From the cell containing the given text, extract its center point as [X, Y] coordinate. 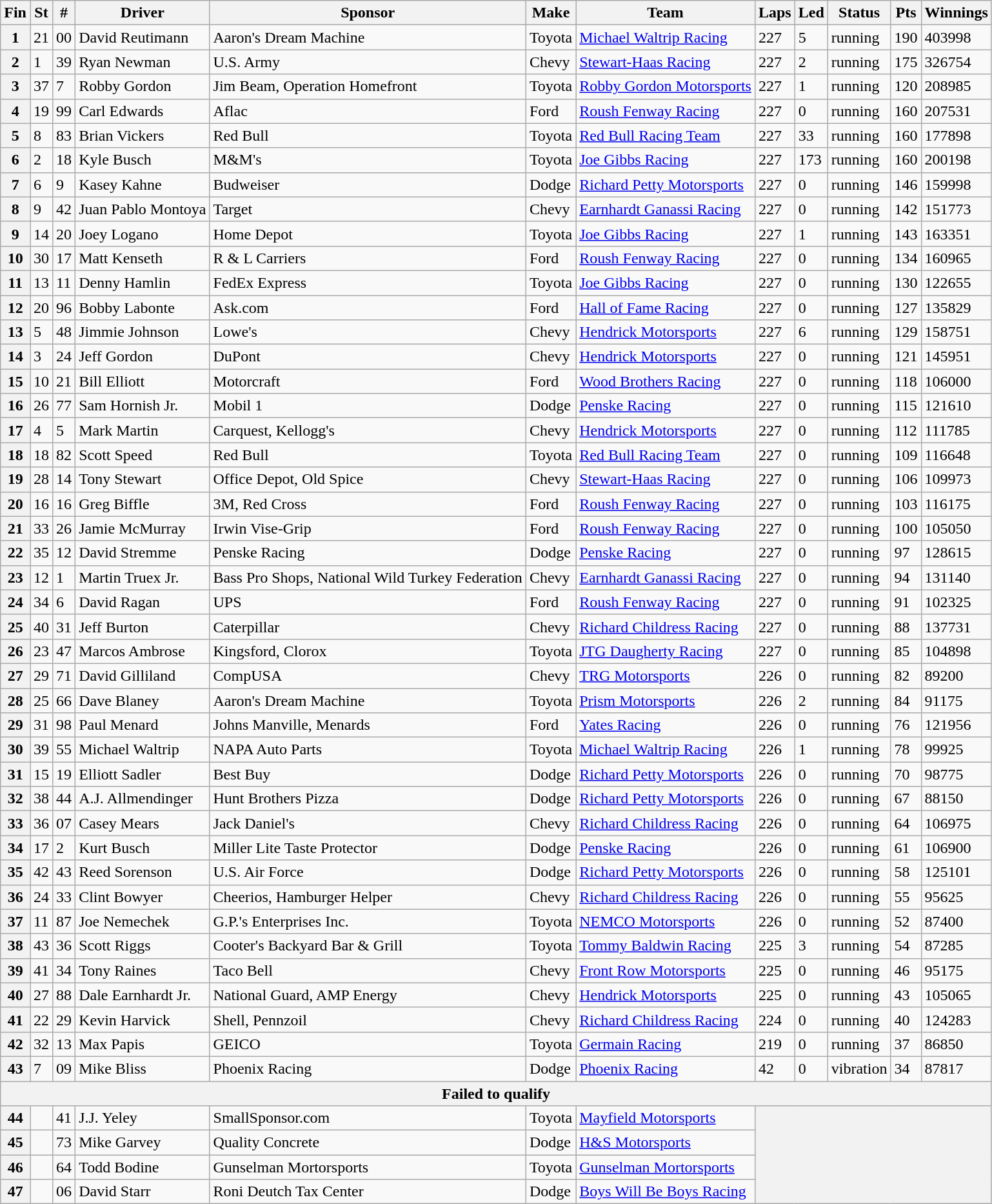
83 [64, 135]
403998 [956, 37]
Wood Brothers Racing [666, 381]
94 [906, 577]
158751 [956, 332]
Quality Concrete [368, 1143]
115 [906, 406]
Jeff Gordon [143, 357]
106900 [956, 848]
87817 [956, 1069]
Cooter's Backyard Bar & Grill [368, 946]
Best Buy [368, 774]
105065 [956, 995]
Sam Hornish Jr. [143, 406]
Sponsor [368, 13]
TRG Motorsports [666, 676]
91175 [956, 700]
Taco Bell [368, 970]
Status [859, 13]
Hunt Brothers Pizza [368, 799]
127 [906, 308]
137731 [956, 627]
Jeff Burton [143, 627]
Brian Vickers [143, 135]
Juan Pablo Montoya [143, 209]
87400 [956, 921]
Carl Edwards [143, 111]
Jamie McMurray [143, 528]
121610 [956, 406]
87285 [956, 946]
88150 [956, 799]
Johns Manville, Menards [368, 725]
00 [64, 37]
66 [64, 700]
104898 [956, 651]
67 [906, 799]
91 [906, 602]
109973 [956, 479]
98 [64, 725]
David Starr [143, 1192]
45 [15, 1143]
Caterpillar [368, 627]
Paul Menard [143, 725]
70 [906, 774]
118 [906, 381]
NEMCO Motorsports [666, 921]
Prism Motorsports [666, 700]
Reed Sorenson [143, 872]
Shell, Pennzoil [368, 1019]
207531 [956, 111]
Mayfield Motorsports [666, 1118]
Mike Bliss [143, 1069]
61 [906, 848]
Bass Pro Shops, National Wild Turkey Federation [368, 577]
06 [64, 1192]
U.S. Army [368, 62]
122655 [956, 283]
Germain Racing [666, 1044]
Yates Racing [666, 725]
116175 [956, 504]
96 [64, 308]
102325 [956, 602]
87 [64, 921]
Denny Hamlin [143, 283]
07 [64, 823]
Motorcraft [368, 381]
76 [906, 725]
Greg Biffle [143, 504]
Kingsford, Clorox [368, 651]
151773 [956, 209]
David Stremme [143, 553]
A.J. Allmendinger [143, 799]
U.S. Air Force [368, 872]
Elliott Sadler [143, 774]
Team [666, 13]
219 [775, 1044]
J.J. Yeley [143, 1118]
David Reutimann [143, 37]
National Guard, AMP Energy [368, 995]
129 [906, 332]
159998 [956, 185]
Michael Waltrip [143, 750]
Front Row Motorsports [666, 970]
54 [906, 946]
106000 [956, 381]
121956 [956, 725]
Driver [143, 13]
Martin Truex Jr. [143, 577]
CompUSA [368, 676]
G.P.'s Enterprises Inc. [368, 921]
109 [906, 455]
128615 [956, 553]
M&M's [368, 160]
125101 [956, 872]
David Ragan [143, 602]
Joe Nemechek [143, 921]
Bobby Labonte [143, 308]
146 [906, 185]
100 [906, 528]
Budweiser [368, 185]
Roni Deutch Tax Center [368, 1192]
105050 [956, 528]
84 [906, 700]
Clint Bowyer [143, 897]
Laps [775, 13]
124283 [956, 1019]
120 [906, 86]
Jack Daniel's [368, 823]
143 [906, 234]
Matt Kenseth [143, 258]
JTG Daugherty Racing [666, 651]
77 [64, 406]
Mobil 1 [368, 406]
3M, Red Cross [368, 504]
Dale Earnhardt Jr. [143, 995]
# [64, 13]
Fin [15, 13]
FedEx Express [368, 283]
Scott Riggs [143, 946]
Carquest, Kellogg's [368, 430]
112 [906, 430]
130 [906, 283]
Casey Mears [143, 823]
85 [906, 651]
St [41, 13]
103 [906, 504]
106 [906, 479]
99 [64, 111]
Ask.com [368, 308]
Winnings [956, 13]
326754 [956, 62]
116648 [956, 455]
Tommy Baldwin Racing [666, 946]
Robby Gordon [143, 86]
Marcos Ambrose [143, 651]
Lowe's [368, 332]
190 [906, 37]
175 [906, 62]
Robby Gordon Motorsports [666, 86]
Aflac [368, 111]
Miller Lite Taste Protector [368, 848]
86850 [956, 1044]
78 [906, 750]
Target [368, 209]
224 [775, 1019]
Pts [906, 13]
Kasey Kahne [143, 185]
Dave Blaney [143, 700]
SmallSponsor.com [368, 1118]
163351 [956, 234]
David Gilliland [143, 676]
GEICO [368, 1044]
58 [906, 872]
Tony Raines [143, 970]
R & L Carriers [368, 258]
Mark Martin [143, 430]
111785 [956, 430]
95175 [956, 970]
160965 [956, 258]
Boys Will Be Boys Racing [666, 1192]
95625 [956, 897]
vibration [859, 1069]
99925 [956, 750]
173 [811, 160]
Office Depot, Old Spice [368, 479]
106975 [956, 823]
Max Papis [143, 1044]
98775 [956, 774]
121 [906, 357]
Kurt Busch [143, 848]
177898 [956, 135]
208985 [956, 86]
Mike Garvey [143, 1143]
Cheerios, Hamburger Helper [368, 897]
Joey Logano [143, 234]
Kyle Busch [143, 160]
Irwin Vise-Grip [368, 528]
48 [64, 332]
DuPont [368, 357]
Kevin Harvick [143, 1019]
Jimmie Johnson [143, 332]
142 [906, 209]
UPS [368, 602]
Todd Bodine [143, 1167]
Jim Beam, Operation Homefront [368, 86]
97 [906, 553]
Led [811, 13]
Hall of Fame Racing [666, 308]
71 [64, 676]
52 [906, 921]
Scott Speed [143, 455]
89200 [956, 676]
Tony Stewart [143, 479]
200198 [956, 160]
145951 [956, 357]
H&S Motorsports [666, 1143]
134 [906, 258]
135829 [956, 308]
73 [64, 1143]
NAPA Auto Parts [368, 750]
131140 [956, 577]
Make [551, 13]
Home Depot [368, 234]
Ryan Newman [143, 62]
Bill Elliott [143, 381]
Failed to qualify [497, 1094]
09 [64, 1069]
